For the text-containing cell, return its midpoint in (X, Y) coordinate format. 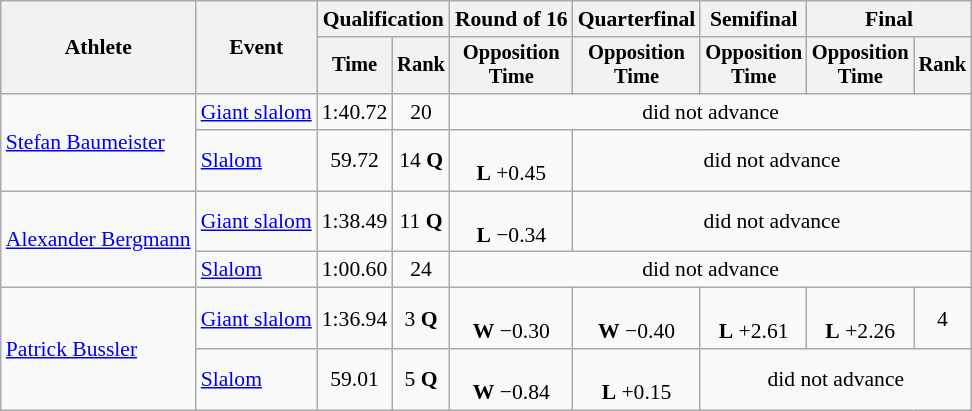
Stefan Baumeister (98, 142)
L −0.34 (512, 222)
20 (421, 112)
L +2.61 (754, 318)
Qualification (384, 19)
W −0.40 (637, 318)
Quarterfinal (637, 19)
1:38.49 (354, 222)
Patrick Bussler (98, 349)
11 Q (421, 222)
59.72 (354, 160)
L +0.45 (512, 160)
5 Q (421, 380)
Time (354, 66)
W −0.84 (512, 380)
59.01 (354, 380)
Round of 16 (512, 19)
3 Q (421, 318)
1:00.60 (354, 270)
Event (256, 48)
L +0.15 (637, 380)
4 (943, 318)
24 (421, 270)
Alexander Bergmann (98, 240)
1:40.72 (354, 112)
1:36.94 (354, 318)
14 Q (421, 160)
Final (889, 19)
Semifinal (754, 19)
L +2.26 (860, 318)
W −0.30 (512, 318)
Athlete (98, 48)
